Find where the given text appears and provide that cell's center as [X, Y] coordinate. 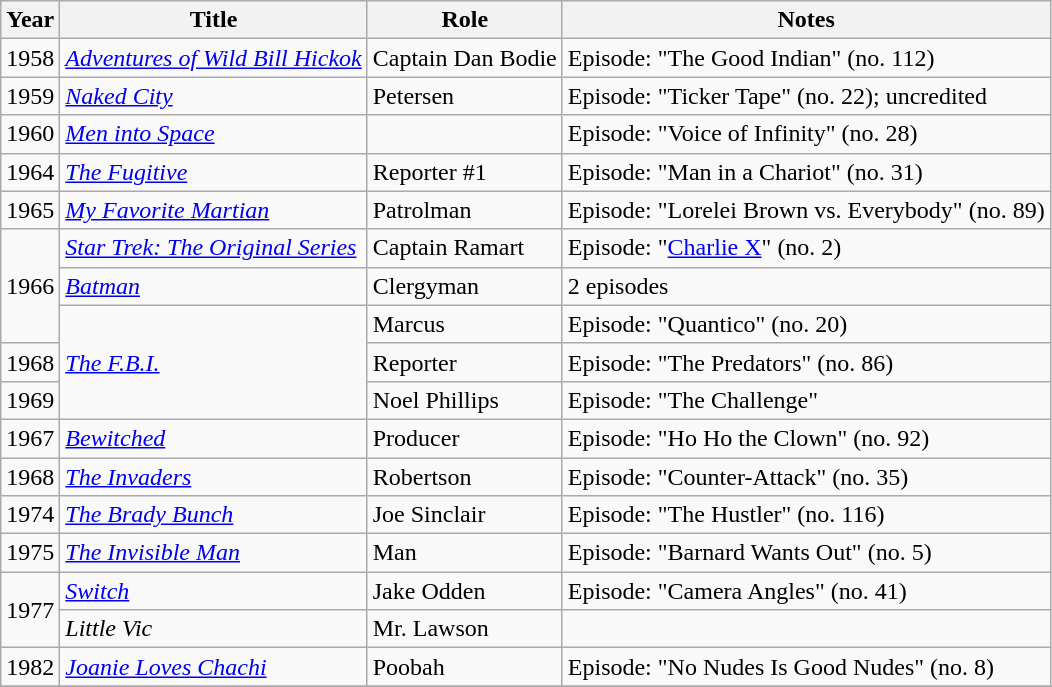
Petersen [464, 96]
1982 [30, 667]
1960 [30, 134]
1966 [30, 286]
Joanie Loves Chachi [214, 667]
The Invaders [214, 477]
Joe Sinclair [464, 515]
1977 [30, 610]
Role [464, 20]
Captain Dan Bodie [464, 58]
Episode: "Man in a Chariot" (no. 31) [806, 172]
Episode: "Quantico" (no. 20) [806, 324]
2 episodes [806, 286]
Man [464, 553]
Episode: "Ticker Tape" (no. 22); uncredited [806, 96]
Episode: "No Nudes Is Good Nudes" (no. 8) [806, 667]
Reporter #1 [464, 172]
1974 [30, 515]
Episode: "Barnard Wants Out" (no. 5) [806, 553]
Poobah [464, 667]
My Favorite Martian [214, 210]
Switch [214, 591]
1967 [30, 438]
Mr. Lawson [464, 629]
The Invisible Man [214, 553]
Men into Space [214, 134]
The Brady Bunch [214, 515]
Episode: "Voice of Infinity" (no. 28) [806, 134]
Clergyman [464, 286]
1965 [30, 210]
Adventures of Wild Bill Hickok [214, 58]
Batman [214, 286]
Noel Phillips [464, 400]
Episode: "The Predators" (no. 86) [806, 362]
The F.B.I. [214, 362]
Notes [806, 20]
Star Trek: The Original Series [214, 248]
Captain Ramart [464, 248]
Robertson [464, 477]
Episode: "Ho Ho the Clown" (no. 92) [806, 438]
Jake Odden [464, 591]
Episode: "Camera Angles" (no. 41) [806, 591]
Producer [464, 438]
Year [30, 20]
Episode: "Counter-Attack" (no. 35) [806, 477]
1964 [30, 172]
Patrolman [464, 210]
Episode: "The Hustler" (no. 116) [806, 515]
1959 [30, 96]
Reporter [464, 362]
Little Vic [214, 629]
Naked City [214, 96]
Title [214, 20]
Episode: "The Good Indian" (no. 112) [806, 58]
Bewitched [214, 438]
1958 [30, 58]
1975 [30, 553]
1969 [30, 400]
Episode: "Charlie X" (no. 2) [806, 248]
Marcus [464, 324]
Episode: "The Challenge" [806, 400]
The Fugitive [214, 172]
Episode: "Lorelei Brown vs. Everybody" (no. 89) [806, 210]
